Find where the given text appears and provide that cell's center as [X, Y] coordinate. 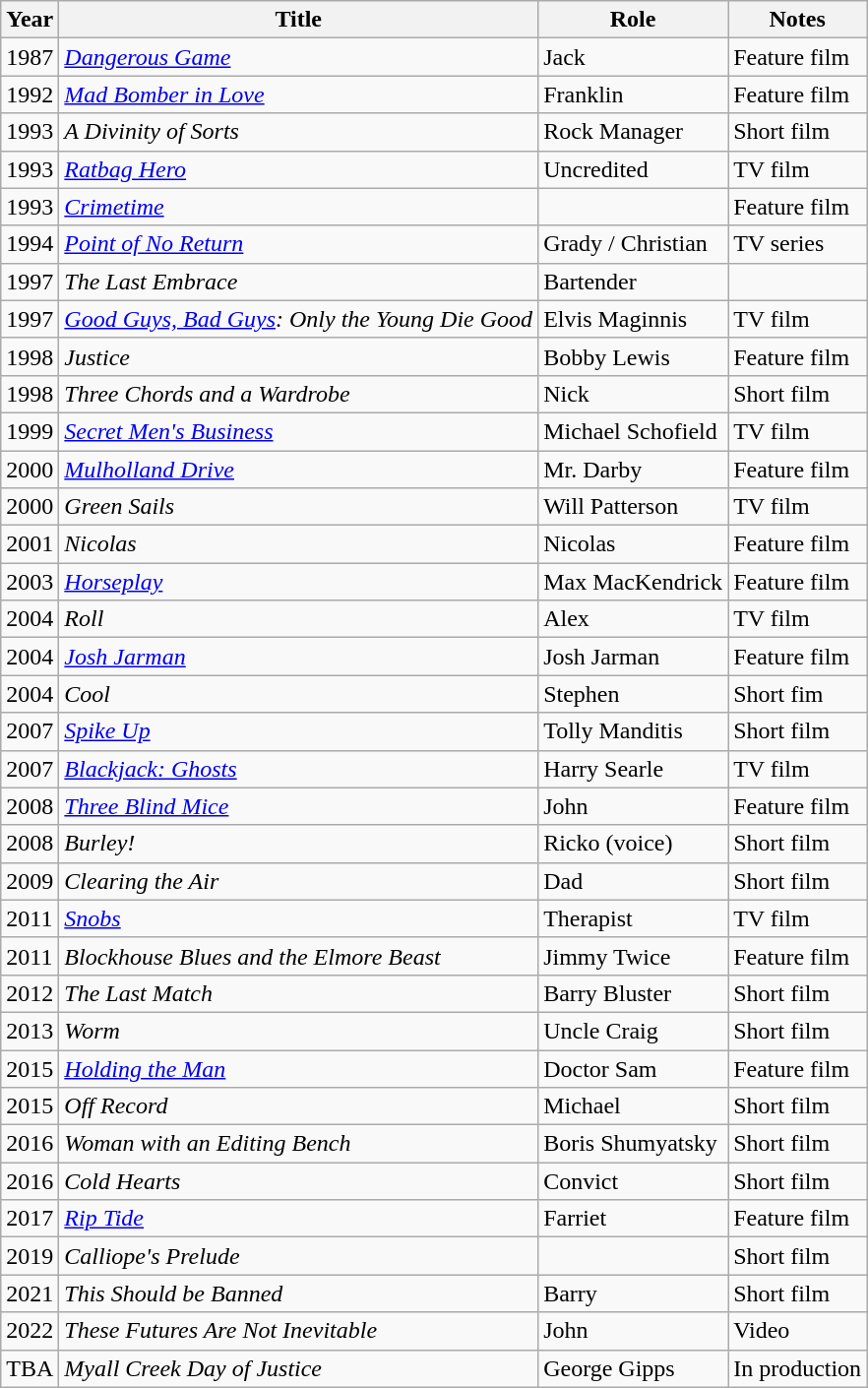
Boris Shumyatsky [634, 1144]
Blackjack: Ghosts [299, 769]
Clearing the Air [299, 881]
1999 [30, 431]
Title [299, 20]
Franklin [634, 95]
2019 [30, 1256]
Convict [634, 1181]
This Should be Banned [299, 1293]
A Divinity of Sorts [299, 132]
Horseplay [299, 582]
Role [634, 20]
1994 [30, 244]
The Last Embrace [299, 282]
Blockhouse Blues and the Elmore Beast [299, 956]
Harry Searle [634, 769]
2009 [30, 881]
Green Sails [299, 507]
Snobs [299, 918]
Michael Schofield [634, 431]
Myall Creek Day of Justice [299, 1368]
Rock Manager [634, 132]
These Futures Are Not Inevitable [299, 1331]
2013 [30, 1031]
Woman with an Editing Bench [299, 1144]
Roll [299, 619]
Burley! [299, 844]
1992 [30, 95]
Mulholland Drive [299, 470]
2001 [30, 544]
In production [797, 1368]
Dad [634, 881]
Three Chords and a Wardrobe [299, 394]
Secret Men's Business [299, 431]
Uncredited [634, 169]
Mr. Darby [634, 470]
2021 [30, 1293]
Barry [634, 1293]
Grady / Christian [634, 244]
Off Record [299, 1106]
Bobby Lewis [634, 356]
Calliope's Prelude [299, 1256]
1987 [30, 57]
Cool [299, 694]
2012 [30, 993]
Ricko (voice) [634, 844]
Tolly Manditis [634, 731]
Video [797, 1331]
George Gipps [634, 1368]
Spike Up [299, 731]
Crimetime [299, 207]
Ratbag Hero [299, 169]
Doctor Sam [634, 1068]
Uncle Craig [634, 1031]
Notes [797, 20]
Alex [634, 619]
Holding the Man [299, 1068]
Three Blind Mice [299, 806]
Year [30, 20]
Justice [299, 356]
Jack [634, 57]
Nick [634, 394]
2017 [30, 1219]
Will Patterson [634, 507]
Good Guys, Bad Guys: Only the Young Die Good [299, 319]
Barry Bluster [634, 993]
Stephen [634, 694]
Jimmy Twice [634, 956]
Elvis Maginnis [634, 319]
TV series [797, 244]
Dangerous Game [299, 57]
Worm [299, 1031]
2022 [30, 1331]
2003 [30, 582]
Bartender [634, 282]
Therapist [634, 918]
Short fim [797, 694]
Mad Bomber in Love [299, 95]
Michael [634, 1106]
TBA [30, 1368]
Max MacKendrick [634, 582]
The Last Match [299, 993]
Cold Hearts [299, 1181]
Point of No Return [299, 244]
Farriet [634, 1219]
Rip Tide [299, 1219]
